Locate the cell with the specified text and output its [x, y] center coordinate. 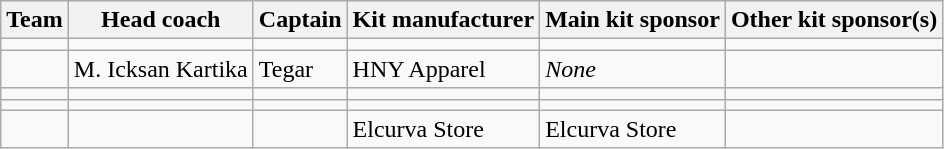
Tegar [300, 69]
Main kit sponsor [633, 20]
HNY Apparel [444, 69]
Team [35, 20]
Kit manufacturer [444, 20]
Head coach [160, 20]
M. Icksan Kartika [160, 69]
Other kit sponsor(s) [834, 20]
None [633, 69]
Captain [300, 20]
